From the cell containing the given text, extract its center point as [X, Y] coordinate. 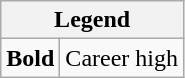
Legend [92, 20]
Bold [30, 58]
Career high [122, 58]
